Identify which cell holds the provided text, then report its [x, y] central coordinate. 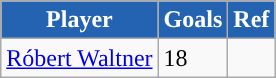
Róbert Waltner [80, 58]
Ref [252, 20]
Player [80, 20]
18 [193, 58]
Goals [193, 20]
